Return (X, Y) of the center of cell containing provided text 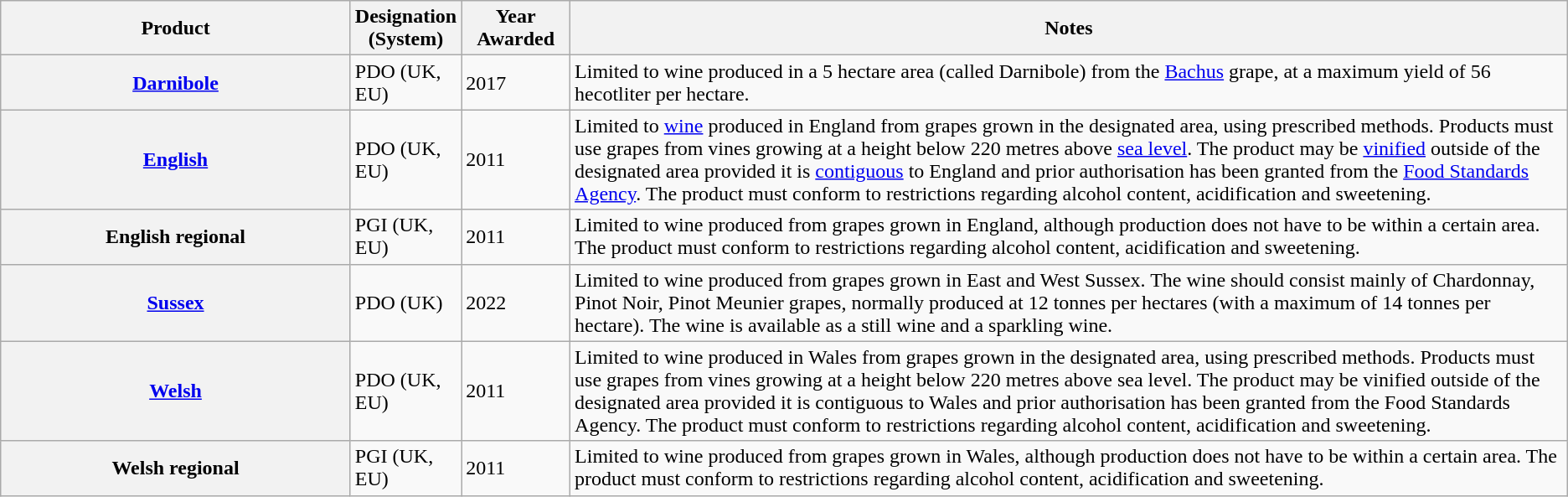
Product (176, 28)
English regional (176, 236)
Year Awarded (516, 28)
Limited to wine produced in a 5 hectare area (called Darnibole) from the Bachus grape, at a maximum yield of 56 hecotliter per hectare. (1069, 82)
2022 (516, 303)
Designation (System) (405, 28)
PDO (UK) (405, 303)
2017 (516, 82)
Sussex (176, 303)
Welsh regional (176, 468)
Notes (1069, 28)
Welsh (176, 391)
English (176, 159)
Darnibole (176, 82)
